Output the [X, Y] coordinate of the center of the cell containing the given text.  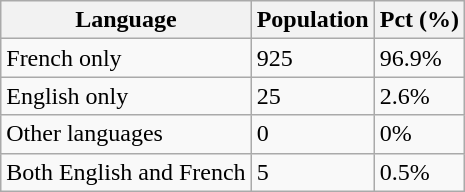
French only [126, 58]
0% [419, 134]
Population [312, 20]
925 [312, 58]
Language [126, 20]
5 [312, 172]
96.9% [419, 58]
English only [126, 96]
Both English and French [126, 172]
25 [312, 96]
Other languages [126, 134]
0 [312, 134]
Pct (%) [419, 20]
0.5% [419, 172]
2.6% [419, 96]
